Provide the (x, y) coordinate of the cell's center where the given text is located.  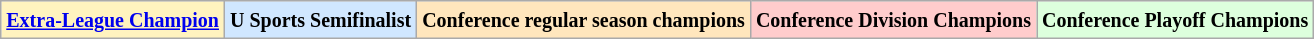
U Sports Semifinalist (321, 20)
Conference Division Champions (893, 20)
Conference Playoff Champions (1176, 20)
Extra-League Champion (113, 20)
Conference regular season champions (584, 20)
